Detect which cell encompasses the target text, then output its [X, Y] center coordinate. 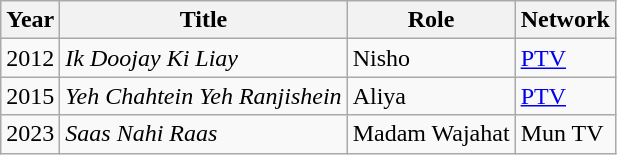
Title [204, 20]
Madam Wajahat [431, 134]
Mun TV [565, 134]
2012 [30, 58]
Role [431, 20]
Ik Doojay Ki Liay [204, 58]
Network [565, 20]
Yeh Chahtein Yeh Ranjishein [204, 96]
Nisho [431, 58]
Year [30, 20]
Aliya [431, 96]
2023 [30, 134]
Saas Nahi Raas [204, 134]
2015 [30, 96]
